Find where the given text appears and provide that cell's center as [X, Y] coordinate. 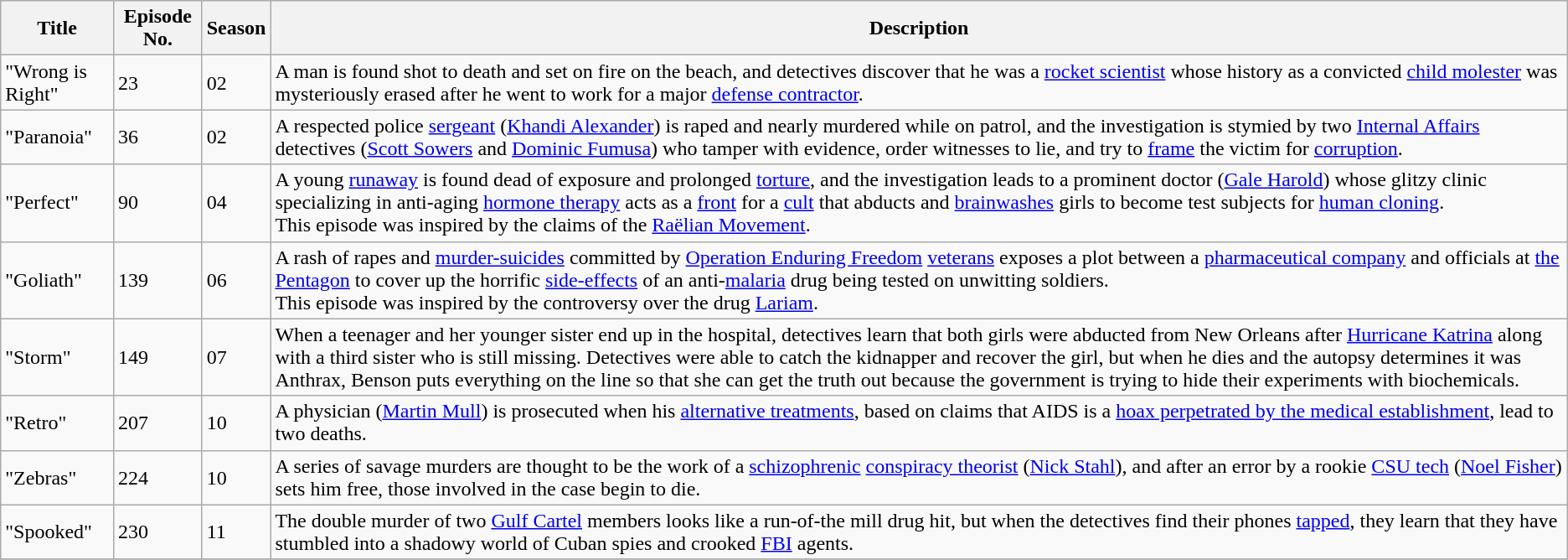
Title [57, 29]
04 [236, 203]
"Paranoia" [57, 137]
139 [158, 280]
Season [236, 29]
149 [158, 357]
23 [158, 82]
Episode No. [158, 29]
"Storm" [57, 357]
"Wrong is Right" [57, 82]
"Zebras" [57, 478]
224 [158, 478]
207 [158, 423]
"Retro" [57, 423]
230 [158, 531]
"Goliath" [57, 280]
07 [236, 357]
06 [236, 280]
11 [236, 531]
"Perfect" [57, 203]
36 [158, 137]
"Spooked" [57, 531]
90 [158, 203]
Description [919, 29]
